Detect which cell encompasses the target text, then output its (x, y) center coordinate. 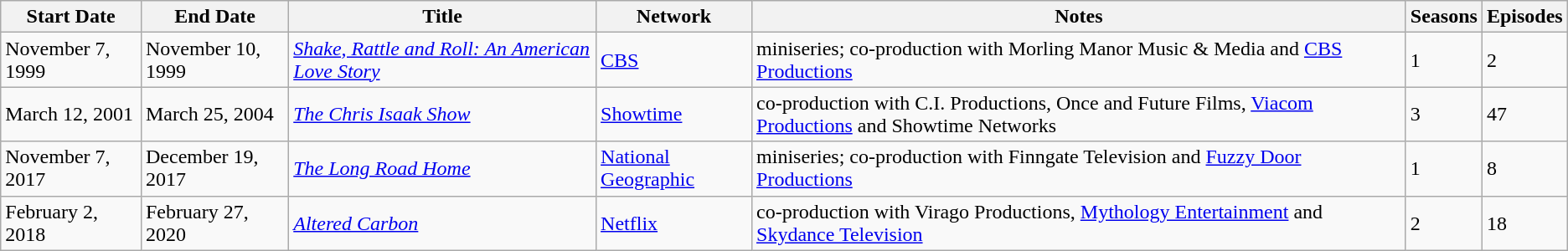
Netflix (674, 223)
CBS (674, 60)
Seasons (1444, 17)
February 27, 2020 (214, 223)
3 (1444, 114)
Showtime (674, 114)
November 10, 1999 (214, 60)
47 (1524, 114)
Notes (1079, 17)
8 (1524, 169)
End Date (214, 17)
December 19, 2017 (214, 169)
March 12, 2001 (71, 114)
Start Date (71, 17)
March 25, 2004 (214, 114)
Shake, Rattle and Roll: An American Love Story (442, 60)
November 7, 2017 (71, 169)
February 2, 2018 (71, 223)
The Chris Isaak Show (442, 114)
co-production with C.I. Productions, Once and Future Films, Viacom Productions and Showtime Networks (1079, 114)
miniseries; co-production with Finngate Television and Fuzzy Door Productions (1079, 169)
National Geographic (674, 169)
Altered Carbon (442, 223)
Network (674, 17)
Episodes (1524, 17)
miniseries; co-production with Morling Manor Music & Media and CBS Productions (1079, 60)
18 (1524, 223)
November 7, 1999 (71, 60)
The Long Road Home (442, 169)
co-production with Virago Productions, Mythology Entertainment and Skydance Television (1079, 223)
Title (442, 17)
